For the text-containing cell, return its midpoint in [x, y] coordinate format. 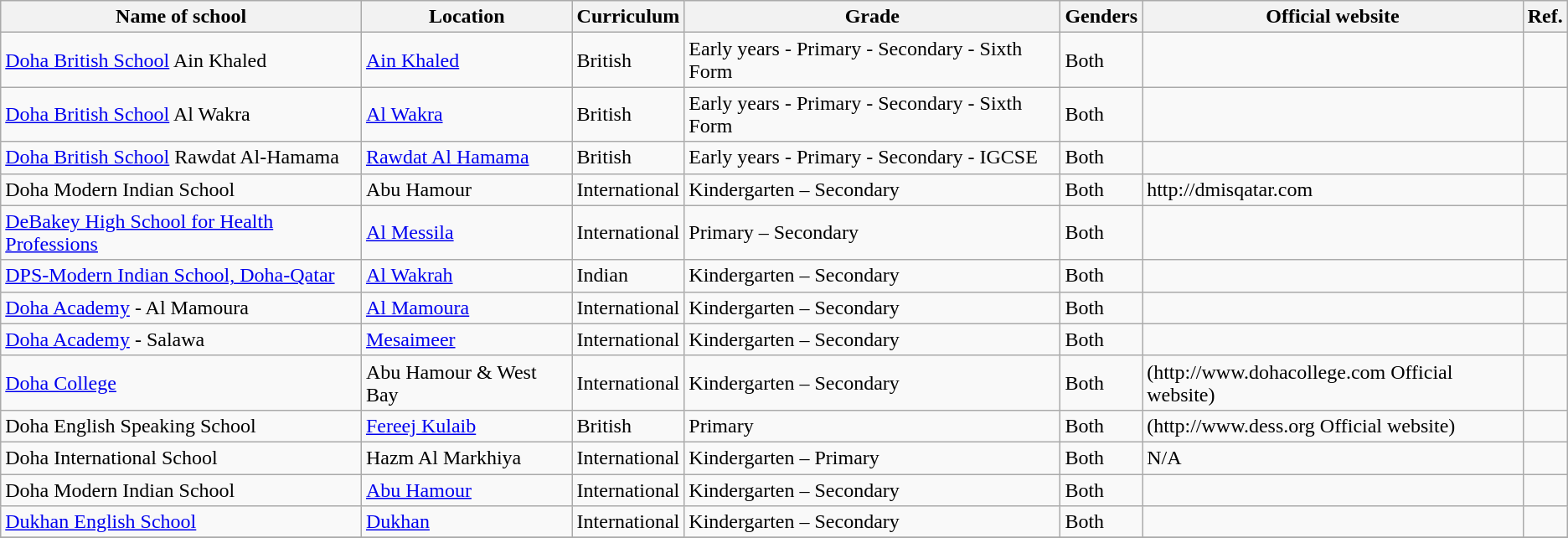
Name of school [181, 17]
Doha Academy - Salawa [181, 339]
Dukhan English School [181, 522]
Doha Academy - Al Mamoura [181, 308]
Fereej Kulaib [467, 426]
Al Mamoura [467, 308]
Indian [628, 276]
Location [467, 17]
Early years - Primary - Secondary - IGCSE [873, 158]
Dukhan [467, 522]
Official website [1333, 17]
N/A [1333, 458]
Doha British School Rawdat Al-Hamama [181, 158]
Genders [1101, 17]
Ain Khaled [467, 60]
Abu Hamour & West Bay [467, 382]
Doha British School Al Wakra [181, 114]
(http://www.dohacollege.com Official website) [1333, 382]
Curriculum [628, 17]
Al Wakrah [467, 276]
Kindergarten – Primary [873, 458]
Hazm Al Markhiya [467, 458]
http://dmisqatar.com [1333, 189]
Rawdat Al Hamama [467, 158]
Primary [873, 426]
DPS-Modern Indian School, Doha-Qatar [181, 276]
Mesaimeer [467, 339]
Al Messila [467, 233]
Doha British School Ain Khaled [181, 60]
Doha English Speaking School [181, 426]
(http://www.dess.org Official website) [1333, 426]
Ref. [1545, 17]
Doha International School [181, 458]
Grade [873, 17]
DeBakey High School for Health Professions [181, 233]
Primary – Secondary [873, 233]
Al Wakra [467, 114]
Doha College [181, 382]
